Determine the (x, y) coordinate at the center of the cell enclosing the given text.  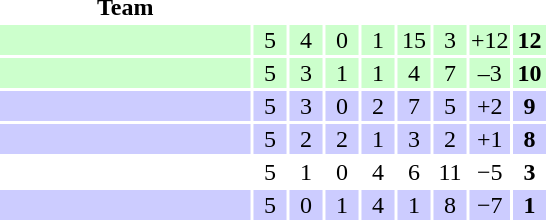
11 (450, 172)
9 (530, 106)
15 (414, 40)
12 (530, 40)
−7 (490, 205)
+1 (490, 139)
10 (530, 73)
–3 (490, 73)
−5 (490, 172)
+2 (490, 106)
+12 (490, 40)
6 (414, 172)
